Search for the cell housing the specified text and yield its [x, y] center coordinate. 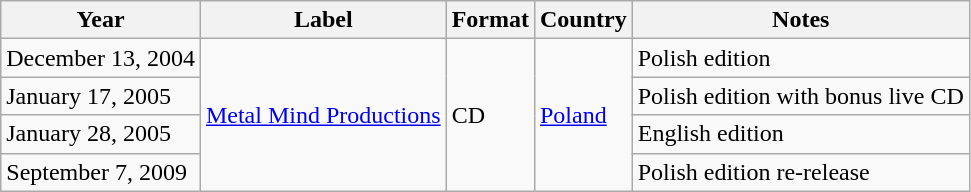
Label [323, 20]
Polish edition [800, 58]
English edition [800, 134]
September 7, 2009 [101, 172]
Polish edition re-release [800, 172]
January 28, 2005 [101, 134]
Poland [583, 115]
Notes [800, 20]
Metal Mind Productions [323, 115]
Polish edition with bonus live CD [800, 96]
Country [583, 20]
Format [490, 20]
CD [490, 115]
December 13, 2004 [101, 58]
January 17, 2005 [101, 96]
Year [101, 20]
